Identify which cell holds the provided text, then report its (x, y) central coordinate. 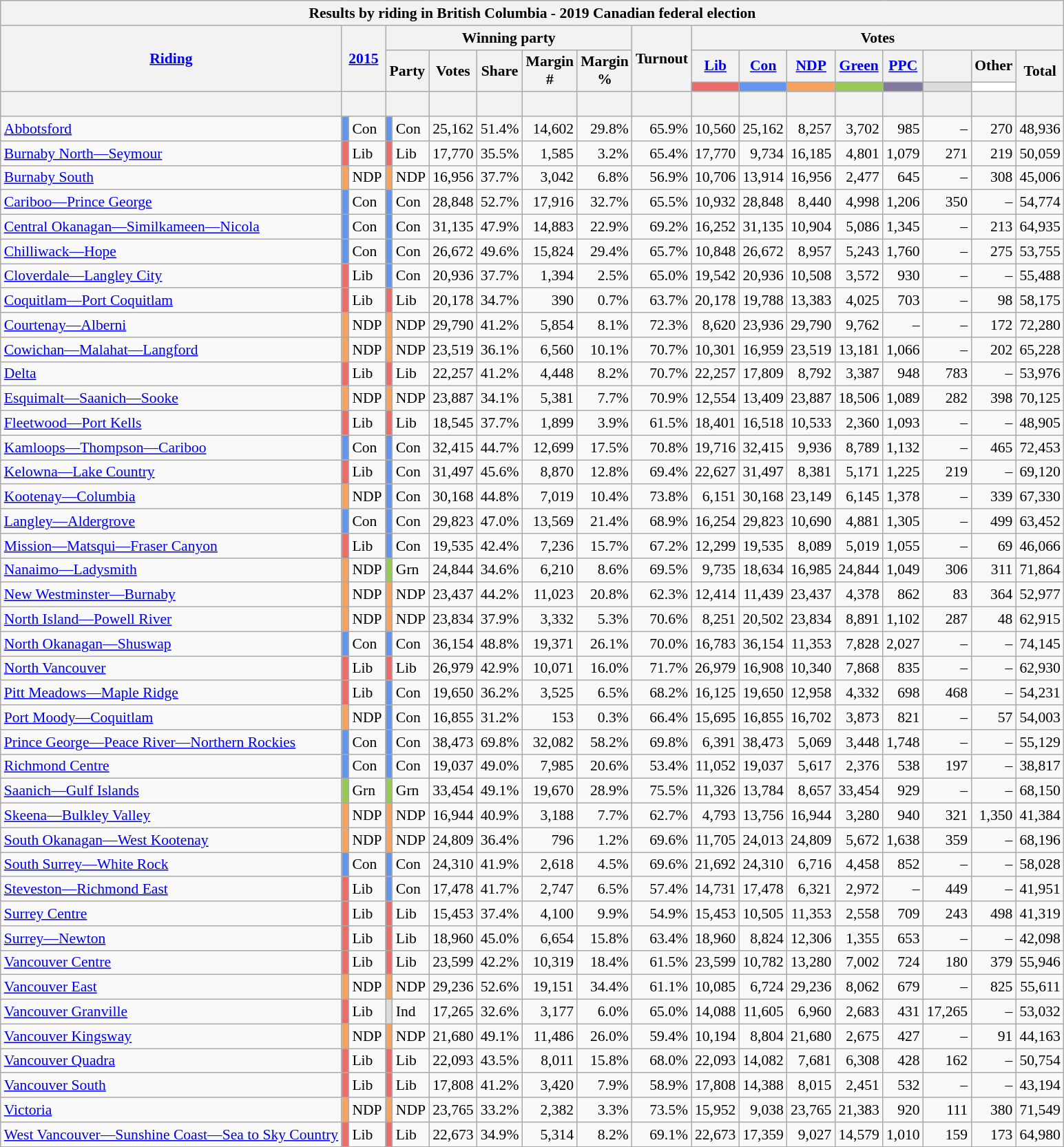
6,391 (715, 742)
1,079 (904, 154)
14,388 (763, 1086)
98 (993, 301)
8,891 (858, 620)
929 (904, 791)
68.0% (662, 1061)
10,932 (715, 202)
57.4% (662, 890)
59.4% (662, 1036)
5,171 (858, 472)
13,383 (811, 301)
7,828 (858, 644)
16,702 (811, 717)
3.9% (605, 423)
398 (993, 399)
13,409 (763, 399)
9,038 (763, 1110)
21,692 (715, 865)
42.4% (500, 546)
5,019 (858, 546)
19,151 (550, 987)
72.3% (662, 325)
1,066 (904, 350)
32.6% (500, 1012)
862 (904, 595)
3,873 (858, 717)
13,784 (763, 791)
13,569 (550, 521)
653 (904, 938)
2,618 (550, 865)
22,627 (715, 472)
703 (904, 301)
1,049 (904, 570)
67,330 (1040, 497)
52,977 (1040, 595)
19,371 (550, 644)
1,748 (904, 742)
17,916 (550, 202)
4,448 (550, 374)
4,100 (550, 914)
1,305 (904, 521)
3,448 (858, 742)
1,089 (904, 399)
10,508 (811, 276)
1,355 (858, 938)
852 (904, 865)
54,231 (1040, 693)
45.0% (500, 938)
Central Okanagan—Similkameen—Nicola (171, 227)
Party (408, 70)
821 (904, 717)
679 (904, 987)
6,724 (763, 987)
10,848 (715, 251)
62.7% (662, 816)
Kootenay—Columbia (171, 497)
172 (993, 325)
37.4% (500, 914)
71,864 (1040, 570)
8,824 (763, 938)
15,695 (715, 717)
62,915 (1040, 620)
56.9% (662, 178)
Surrey—Newton (171, 938)
45,006 (1040, 178)
Winning party (509, 38)
65.4% (662, 154)
41.9% (500, 865)
287 (948, 620)
465 (993, 448)
37.9% (500, 620)
44.2% (500, 595)
83 (948, 595)
69 (993, 546)
68,196 (1040, 840)
10,319 (550, 962)
Results by riding in British Columbia - 2019 Canadian federal election (532, 13)
339 (993, 497)
70.8% (662, 448)
17.5% (605, 448)
920 (904, 1110)
308 (993, 178)
364 (993, 595)
32,082 (550, 742)
180 (948, 962)
42.2% (500, 962)
9,734 (763, 154)
53,755 (1040, 251)
10.1% (605, 350)
13,181 (858, 350)
1,585 (550, 154)
306 (948, 570)
29.8% (605, 129)
Courtenay—Alberni (171, 325)
538 (904, 766)
10,071 (550, 669)
270 (993, 129)
431 (904, 1012)
52.6% (500, 987)
19,788 (763, 301)
645 (904, 178)
Chilliwack—Hope (171, 251)
4,793 (715, 816)
197 (948, 766)
34.9% (500, 1135)
65.5% (662, 202)
19,670 (550, 791)
12,414 (715, 595)
Vancouver Centre (171, 962)
7,236 (550, 546)
Cowichan—Malahat—Langford (171, 350)
5,672 (858, 840)
40.9% (500, 816)
2,747 (550, 890)
Mission—Matsqui—Fraser Canyon (171, 546)
44,163 (1040, 1036)
44.7% (500, 448)
50,754 (1040, 1061)
4.5% (605, 865)
Ind (410, 1012)
19,542 (715, 276)
26.0% (605, 1036)
1,102 (904, 620)
111 (948, 1110)
6,308 (858, 1061)
44.8% (500, 497)
New Westminster—Burnaby (171, 595)
17,809 (763, 374)
55,488 (1040, 276)
4,025 (858, 301)
16,985 (811, 570)
499 (993, 521)
1,638 (904, 840)
Green (858, 66)
1,010 (904, 1135)
1,225 (904, 472)
Prince George—Peace River—Northern Rockies (171, 742)
21.4% (605, 521)
Surrey Centre (171, 914)
3,702 (858, 129)
Nanaimo—Ladysmith (171, 570)
13,756 (763, 816)
1.2% (605, 840)
4,458 (858, 865)
8,062 (858, 987)
55,129 (1040, 742)
North Vancouver (171, 669)
17,359 (763, 1135)
16,254 (715, 521)
8.6% (605, 570)
16,908 (763, 669)
282 (948, 399)
75.5% (662, 791)
12,958 (811, 693)
16,783 (715, 644)
796 (550, 840)
8,089 (811, 546)
11,052 (715, 766)
Riding (171, 59)
10,533 (811, 423)
58.9% (662, 1086)
3,188 (550, 816)
5,243 (858, 251)
2,675 (858, 1036)
11,605 (763, 1012)
428 (904, 1061)
47.0% (500, 521)
18.4% (605, 962)
Skeena—Bulkley Valley (171, 816)
43,194 (1040, 1086)
468 (948, 693)
Coquitlam—Port Coquitlam (171, 301)
10,904 (811, 227)
7,868 (858, 669)
162 (948, 1061)
North Island—Powell River (171, 620)
62.3% (662, 595)
45.6% (500, 472)
5,381 (550, 399)
2015 (364, 59)
23,936 (763, 325)
21,383 (858, 1110)
10,194 (715, 1036)
65,228 (1040, 350)
Margin% (605, 70)
3,280 (858, 816)
10,085 (715, 987)
34.1% (500, 399)
275 (993, 251)
36.1% (500, 350)
2,683 (858, 1012)
8,620 (715, 325)
Turnout (662, 59)
PPC (904, 66)
8,440 (811, 202)
427 (904, 1036)
12,306 (811, 938)
8,957 (811, 251)
6.8% (605, 178)
1,206 (904, 202)
26.1% (605, 644)
14,082 (763, 1061)
6,654 (550, 938)
16.0% (605, 669)
54,003 (1040, 717)
1,345 (904, 227)
Margin# (550, 70)
2,376 (858, 766)
18,506 (858, 399)
23,149 (811, 497)
70.0% (662, 644)
3,387 (858, 374)
68.2% (662, 693)
Port Moody—Coquitlam (171, 717)
46,066 (1040, 546)
West Vancouver—Sunshine Coast—Sea to Sky Country (171, 1135)
Kamloops—Thompson—Cariboo (171, 448)
8,789 (858, 448)
2,027 (904, 644)
1,378 (904, 497)
4,801 (858, 154)
8,804 (763, 1036)
985 (904, 129)
10,706 (715, 178)
498 (993, 914)
5,617 (811, 766)
70.9% (662, 399)
68,150 (1040, 791)
69.2% (662, 227)
Share (500, 70)
Steveston—Richmond East (171, 890)
33.2% (500, 1110)
18,634 (763, 570)
Cloverdale—Langley City (171, 276)
10,505 (763, 914)
72,280 (1040, 325)
271 (948, 154)
43.5% (500, 1061)
2,972 (858, 890)
Esquimalt—Saanich—Sooke (171, 399)
5.3% (605, 620)
69.1% (662, 1135)
48 (993, 620)
72,453 (1040, 448)
9.9% (605, 914)
31.2% (500, 717)
11,326 (715, 791)
1,899 (550, 423)
67.2% (662, 546)
159 (948, 1135)
14,579 (858, 1135)
49.6% (500, 251)
53,976 (1040, 374)
42.9% (500, 669)
64,980 (1040, 1135)
7,985 (550, 766)
Richmond Centre (171, 766)
65.9% (662, 129)
0.3% (605, 717)
49.0% (500, 766)
12,699 (550, 448)
15.7% (605, 546)
350 (948, 202)
4,332 (858, 693)
7,002 (858, 962)
9,735 (715, 570)
61.1% (662, 987)
3.2% (605, 154)
3,420 (550, 1086)
11,439 (763, 595)
11,023 (550, 595)
63.4% (662, 938)
54,774 (1040, 202)
73.8% (662, 497)
24,013 (763, 840)
532 (904, 1086)
12,554 (715, 399)
9,027 (811, 1135)
Vancouver Kingsway (171, 1036)
6,716 (811, 865)
42,098 (1040, 938)
54.9% (662, 914)
7.9% (605, 1086)
64,935 (1040, 227)
50,059 (1040, 154)
940 (904, 816)
202 (993, 350)
359 (948, 840)
55,611 (1040, 987)
70.6% (662, 620)
0.7% (605, 301)
53,032 (1040, 1012)
Victoria (171, 1110)
9,762 (858, 325)
Vancouver Granville (171, 1012)
14,088 (715, 1012)
8,657 (811, 791)
835 (904, 669)
724 (904, 962)
Vancouver South (171, 1086)
47.9% (500, 227)
19,716 (715, 448)
91 (993, 1036)
3.3% (605, 1110)
5,854 (550, 325)
8,381 (811, 472)
58,175 (1040, 301)
69.4% (662, 472)
Delta (171, 374)
Total (1040, 70)
41,384 (1040, 816)
6,321 (811, 890)
20,502 (763, 620)
8,792 (811, 374)
62,930 (1040, 669)
13,914 (763, 178)
51.4% (500, 129)
65.7% (662, 251)
Fleetwood—Port Kells (171, 423)
783 (948, 374)
10.4% (605, 497)
10,560 (715, 129)
34.6% (500, 570)
10,690 (811, 521)
2,360 (858, 423)
8,251 (715, 620)
16,125 (715, 693)
Burnaby South (171, 178)
29.4% (605, 251)
8,257 (811, 129)
1,055 (904, 546)
948 (904, 374)
11,486 (550, 1036)
3,525 (550, 693)
South Surrey—White Rock (171, 865)
Abbotsford (171, 129)
321 (948, 816)
1,394 (550, 276)
825 (993, 987)
71.7% (662, 669)
2,382 (550, 1110)
20.8% (605, 595)
70,125 (1040, 399)
2,558 (858, 914)
8.1% (605, 325)
5,314 (550, 1135)
10,782 (763, 962)
58.2% (605, 742)
6,210 (550, 570)
3,572 (858, 276)
13,280 (811, 962)
153 (550, 717)
5,069 (811, 742)
4,881 (858, 521)
58,028 (1040, 865)
5,086 (858, 227)
71,549 (1040, 1110)
698 (904, 693)
173 (993, 1135)
52.7% (500, 202)
16,252 (715, 227)
22.9% (605, 227)
48,905 (1040, 423)
6.0% (605, 1012)
36.4% (500, 840)
69,120 (1040, 472)
South Okanagan—West Kootenay (171, 840)
243 (948, 914)
20.6% (605, 766)
4,998 (858, 202)
69.5% (662, 570)
14,602 (550, 129)
63.7% (662, 301)
14,883 (550, 227)
57 (993, 717)
Vancouver East (171, 987)
213 (993, 227)
930 (904, 276)
35.5% (500, 154)
34.7% (500, 301)
311 (993, 570)
18,401 (715, 423)
1,093 (904, 423)
11,705 (715, 840)
6,560 (550, 350)
1,350 (993, 816)
390 (550, 301)
709 (904, 914)
2,451 (858, 1086)
3,332 (550, 620)
8,011 (550, 1061)
12,299 (715, 546)
6,960 (811, 1012)
32.7% (605, 202)
7,019 (550, 497)
3,042 (550, 178)
2,477 (858, 178)
16,959 (763, 350)
41.7% (500, 890)
41,951 (1040, 890)
Cariboo—Prince George (171, 202)
Langley—Aldergrove (171, 521)
380 (993, 1110)
34.4% (605, 987)
9,936 (811, 448)
1,132 (904, 448)
North Okanagan—Shuswap (171, 644)
66.4% (662, 717)
36.2% (500, 693)
Burnaby North—Seymour (171, 154)
53.4% (662, 766)
8,870 (550, 472)
Kelowna—Lake Country (171, 472)
6,151 (715, 497)
Pitt Meadows—Maple Ridge (171, 693)
68.9% (662, 521)
1,760 (904, 251)
48,936 (1040, 129)
15,952 (715, 1110)
18,545 (453, 423)
16,518 (763, 423)
74,145 (1040, 644)
2.5% (605, 276)
449 (948, 890)
41,319 (1040, 914)
3,177 (550, 1012)
7,681 (811, 1061)
16,185 (811, 154)
28.9% (605, 791)
6,145 (858, 497)
379 (993, 962)
15,824 (550, 251)
8,015 (811, 1086)
48.8% (500, 644)
10,340 (811, 669)
Vancouver Quadra (171, 1061)
63,452 (1040, 521)
38,817 (1040, 766)
55,946 (1040, 962)
4,378 (858, 595)
10,301 (715, 350)
Other (993, 66)
Saanich—Gulf Islands (171, 791)
12.8% (605, 472)
14,731 (715, 890)
73.5% (662, 1110)
